Locate the cell with the specified text and output its (X, Y) center coordinate. 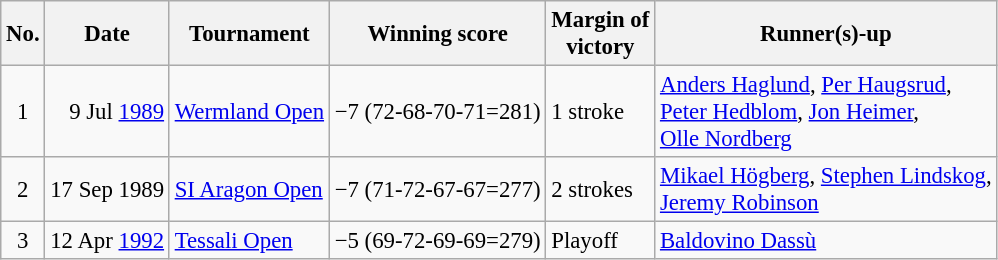
−5 (69-72-69-69=279) (438, 241)
1 stroke (600, 112)
Margin ofvictory (600, 34)
Anders Haglund, Per Haugsrud, Peter Hedblom, Jon Heimer, Olle Nordberg (826, 112)
−7 (71-72-67-67=277) (438, 190)
Date (107, 34)
Tournament (249, 34)
17 Sep 1989 (107, 190)
−7 (72-68-70-71=281) (438, 112)
2 strokes (600, 190)
Winning score (438, 34)
Tessali Open (249, 241)
SI Aragon Open (249, 190)
Mikael Högberg, Stephen Lindskog, Jeremy Robinson (826, 190)
Runner(s)-up (826, 34)
Baldovino Dassù (826, 241)
1 (23, 112)
No. (23, 34)
2 (23, 190)
Playoff (600, 241)
9 Jul 1989 (107, 112)
12 Apr 1992 (107, 241)
Wermland Open (249, 112)
3 (23, 241)
